Return [X, Y] of the center of cell containing provided text 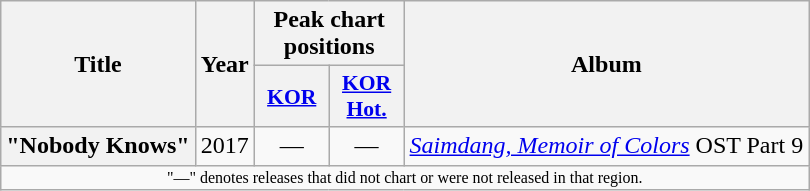
"Nobody Knows" [98, 146]
KOR [292, 96]
Saimdang, Memoir of Colors OST Part 9 [606, 146]
2017 [224, 146]
Album [606, 64]
Title [98, 64]
"—" denotes releases that did not chart or were not released in that region. [405, 177]
Year [224, 64]
Peak chart positions [329, 34]
KORHot. [366, 96]
